Detect which cell encompasses the target text, then output its [x, y] center coordinate. 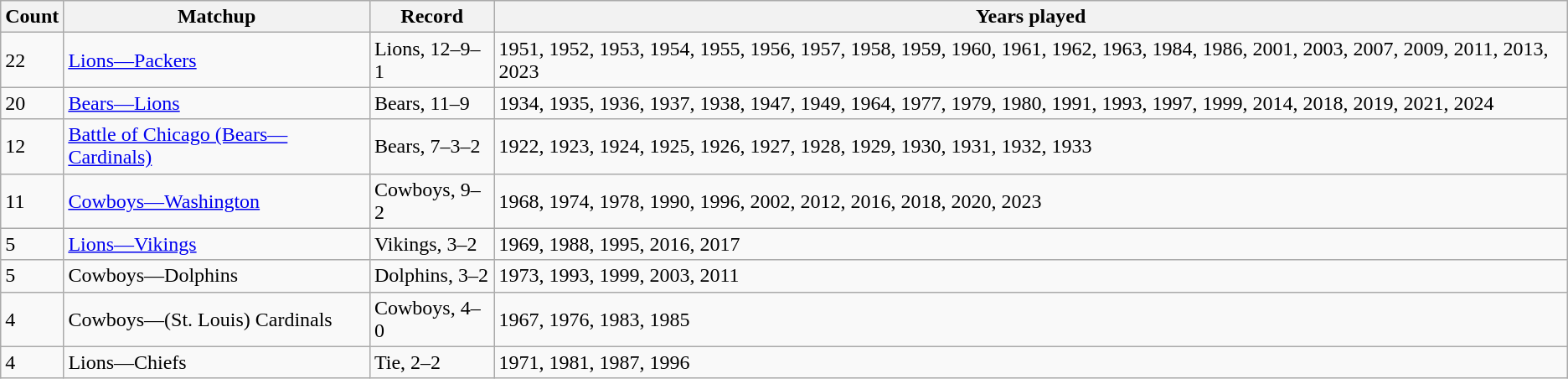
1951, 1952, 1953, 1954, 1955, 1956, 1957, 1958, 1959, 1960, 1961, 1962, 1963, 1984, 1986, 2001, 2003, 2007, 2009, 2011, 2013, 2023 [1030, 60]
Lions, 12–9–1 [431, 60]
Bears—Lions [217, 103]
1973, 1993, 1999, 2003, 2011 [1030, 276]
11 [32, 201]
12 [32, 146]
Bears, 7–3–2 [431, 146]
Lions—Vikings [217, 244]
Cowboys—(St. Louis) Cardinals [217, 319]
Tie, 2–2 [431, 362]
Matchup [217, 17]
Lions—Chiefs [217, 362]
Battle of Chicago (Bears—Cardinals) [217, 146]
1934, 1935, 1936, 1937, 1938, 1947, 1949, 1964, 1977, 1979, 1980, 1991, 1993, 1997, 1999, 2014, 2018, 2019, 2021, 2024 [1030, 103]
20 [32, 103]
Lions—Packers [217, 60]
Cowboys, 9–2 [431, 201]
Record [431, 17]
Vikings, 3–2 [431, 244]
22 [32, 60]
1922, 1923, 1924, 1925, 1926, 1927, 1928, 1929, 1930, 1931, 1932, 1933 [1030, 146]
1968, 1974, 1978, 1990, 1996, 2002, 2012, 2016, 2018, 2020, 2023 [1030, 201]
Cowboys—Dolphins [217, 276]
1967, 1976, 1983, 1985 [1030, 319]
Cowboys, 4–0 [431, 319]
1971, 1981, 1987, 1996 [1030, 362]
Bears, 11–9 [431, 103]
1969, 1988, 1995, 2016, 2017 [1030, 244]
Years played [1030, 17]
Count [32, 17]
Cowboys—Washington [217, 201]
Dolphins, 3–2 [431, 276]
